Determine the [x, y] coordinate at the center of the cell enclosing the given text.  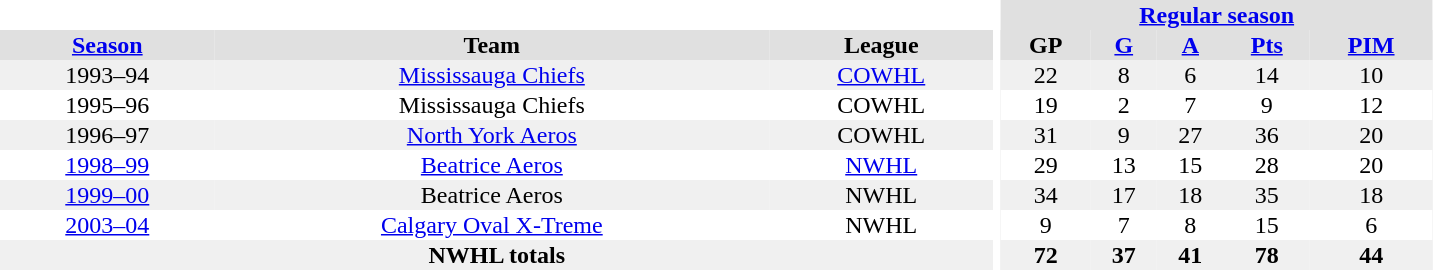
34 [1046, 195]
29 [1046, 165]
GP [1046, 45]
13 [1124, 165]
78 [1267, 255]
Calgary Oval X-Treme [492, 225]
1999–00 [108, 195]
NWHL totals [496, 255]
Regular season [1217, 15]
37 [1124, 255]
Pts [1267, 45]
27 [1190, 135]
12 [1372, 105]
2 [1124, 105]
G [1124, 45]
PIM [1372, 45]
North York Aeros [492, 135]
14 [1267, 75]
31 [1046, 135]
1998–99 [108, 165]
35 [1267, 195]
36 [1267, 135]
22 [1046, 75]
19 [1046, 105]
1996–97 [108, 135]
17 [1124, 195]
44 [1372, 255]
1993–94 [108, 75]
72 [1046, 255]
Team [492, 45]
A [1190, 45]
1995–96 [108, 105]
28 [1267, 165]
41 [1190, 255]
Season [108, 45]
2003–04 [108, 225]
League [881, 45]
10 [1372, 75]
